Capture the cell that displays the provided text and extract its (x, y) central coordinate. 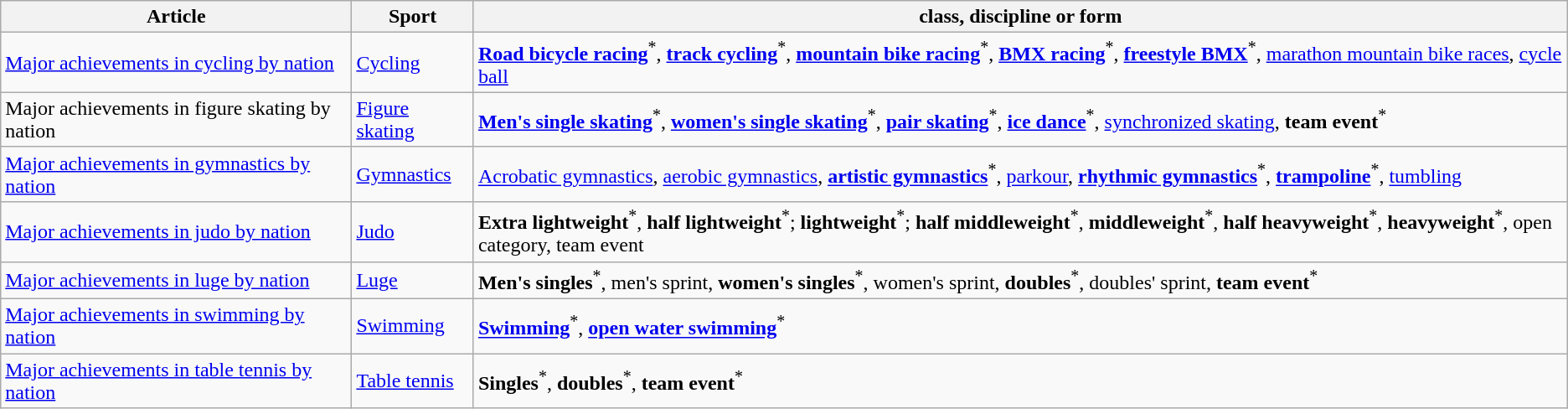
Major achievements in judo by nation (176, 231)
Men's single skating*, women's single skating*, pair skating*, ice dance*, synchronized skating, team event* (1020, 119)
Major achievements in cycling by nation (176, 63)
Judo (413, 231)
Swimming*, open water swimming* (1020, 327)
Extra lightweight*, half lightweight*; lightweight*; half middleweight*, middleweight*, half heavyweight*, heavyweight*, open category, team event (1020, 231)
Major achievements in figure skating by nation (176, 119)
Article (176, 17)
Major achievements in table tennis by nation (176, 381)
class, discipline or form (1020, 17)
Men's singles*, men's sprint, women's singles*, women's sprint, doubles*, doubles' sprint, team event* (1020, 280)
Luge (413, 280)
Acrobatic gymnastics, aerobic gymnastics, artistic gymnastics*, parkour, rhythmic gymnastics*, trampoline*, tumbling (1020, 174)
Sport (413, 17)
Singles*, doubles*, team event* (1020, 381)
Gymnastics (413, 174)
Cycling (413, 63)
Major achievements in gymnastics by nation (176, 174)
Swimming (413, 327)
Figure skating (413, 119)
Road bicycle racing*, track cycling*, mountain bike racing*, BMX racing*, freestyle BMX*, marathon mountain bike races, cycle ball (1020, 63)
Major achievements in swimming by nation (176, 327)
Major achievements in luge by nation (176, 280)
Table tennis (413, 381)
